Return (x, y) of the center of cell containing provided text 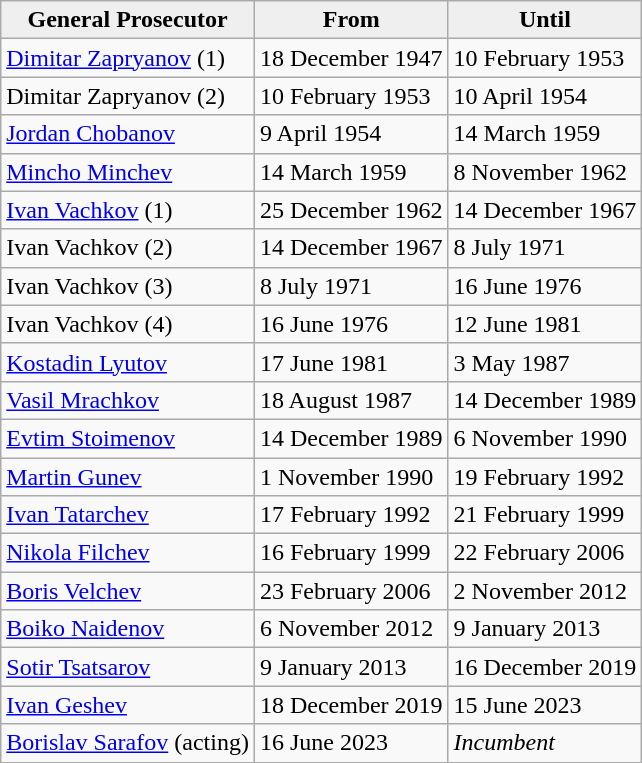
Boris Velchev (128, 591)
Ivan Vachkov (3) (128, 286)
6 November 1990 (545, 438)
Jordan Chobanov (128, 134)
Borislav Sarafov (acting) (128, 743)
Dimitar Zapryanov (1) (128, 58)
8 November 1962 (545, 172)
Until (545, 20)
Ivan Vachkov (4) (128, 324)
19 February 1992 (545, 477)
Kostadin Lyutov (128, 362)
17 June 1981 (351, 362)
9 April 1954 (351, 134)
Dimitar Zapryanov (2) (128, 96)
16 June 2023 (351, 743)
21 February 1999 (545, 515)
18 December 1947 (351, 58)
18 December 2019 (351, 705)
Ivan Vachkov (2) (128, 248)
12 June 1981 (545, 324)
25 December 1962 (351, 210)
Boiko Naidenov (128, 629)
Martin Gunev (128, 477)
Ivan Tatarchev (128, 515)
23 February 2006 (351, 591)
From (351, 20)
Vasil Mrachkov (128, 400)
16 February 1999 (351, 553)
Evtim Stoimenov (128, 438)
Ivan Geshev (128, 705)
6 November 2012 (351, 629)
16 December 2019 (545, 667)
18 August 1987 (351, 400)
10 April 1954 (545, 96)
Sotir Tsatsarov (128, 667)
17 February 1992 (351, 515)
Ivan Vachkov (1) (128, 210)
1 November 1990 (351, 477)
Incumbent (545, 743)
2 November 2012 (545, 591)
22 February 2006 (545, 553)
Mincho Minchev (128, 172)
3 May 1987 (545, 362)
15 June 2023 (545, 705)
Nikola Filchev (128, 553)
General Prosecutor (128, 20)
